Return the (X, Y) coordinate for the center point of the cell that contains the specified text.  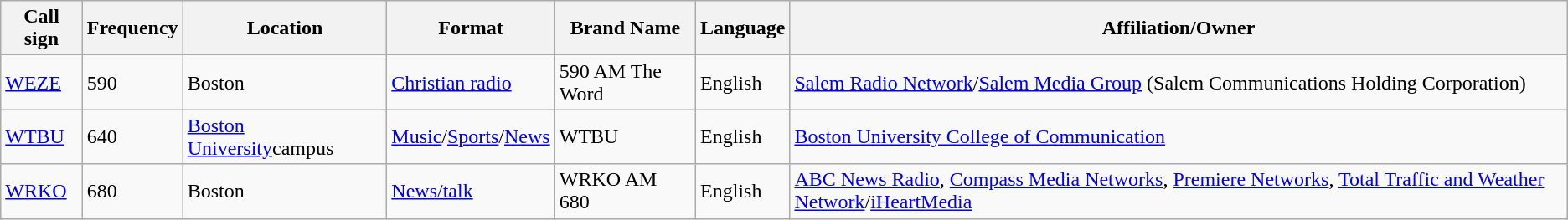
590 AM The Word (625, 82)
WRKO AM 680 (625, 191)
590 (132, 82)
WEZE (42, 82)
Salem Radio Network/Salem Media Group (Salem Communications Holding Corporation) (1179, 82)
WRKO (42, 191)
Music/Sports/News (471, 137)
640 (132, 137)
Christian radio (471, 82)
Brand Name (625, 28)
Frequency (132, 28)
Affiliation/Owner (1179, 28)
Boston Universitycampus (285, 137)
News/talk (471, 191)
Format (471, 28)
Location (285, 28)
Language (743, 28)
ABC News Radio, Compass Media Networks, Premiere Networks, Total Traffic and Weather Network/iHeartMedia (1179, 191)
Boston University College of Communication (1179, 137)
680 (132, 191)
Call sign (42, 28)
